Output the (x, y) coordinate of the center of the cell containing the given text.  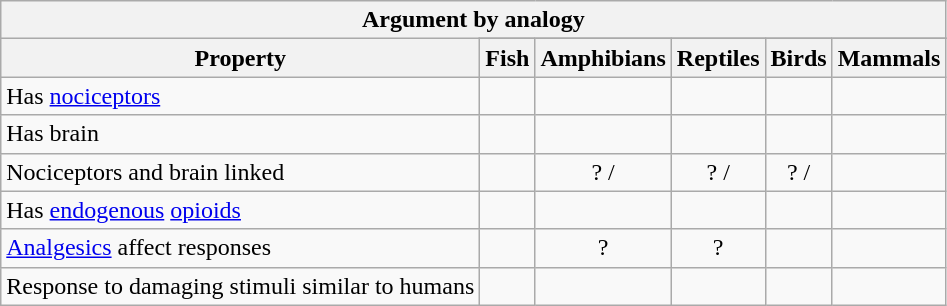
Amphibians (603, 58)
Response to damaging stimuli similar to humans (240, 286)
Has endogenous opioids (240, 210)
Analgesics affect responses (240, 248)
Has brain (240, 134)
Fish (508, 58)
Property (240, 58)
Mammals (889, 58)
Reptiles (718, 58)
Argument by analogy (474, 20)
Has nociceptors (240, 96)
Nociceptors and brain linked (240, 172)
Birds (798, 58)
